For the text-containing cell, return its midpoint in (x, y) coordinate format. 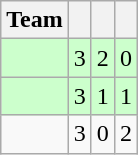
Team (35, 20)
